Locate the cell with the specified text and output its [x, y] center coordinate. 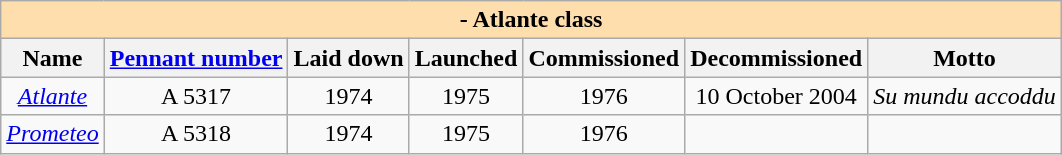
Motto [965, 58]
A 5318 [196, 134]
Su mundu accoddu [965, 96]
Name [52, 58]
Decommissioned [776, 58]
Pennant number [196, 58]
- Atlante class [532, 20]
Prometeo [52, 134]
A 5317 [196, 96]
10 October 2004 [776, 96]
Commissioned [604, 58]
Laid down [348, 58]
Atlante [52, 96]
Launched [466, 58]
